Return the (x, y) coordinate for the center point of the cell that contains the specified text.  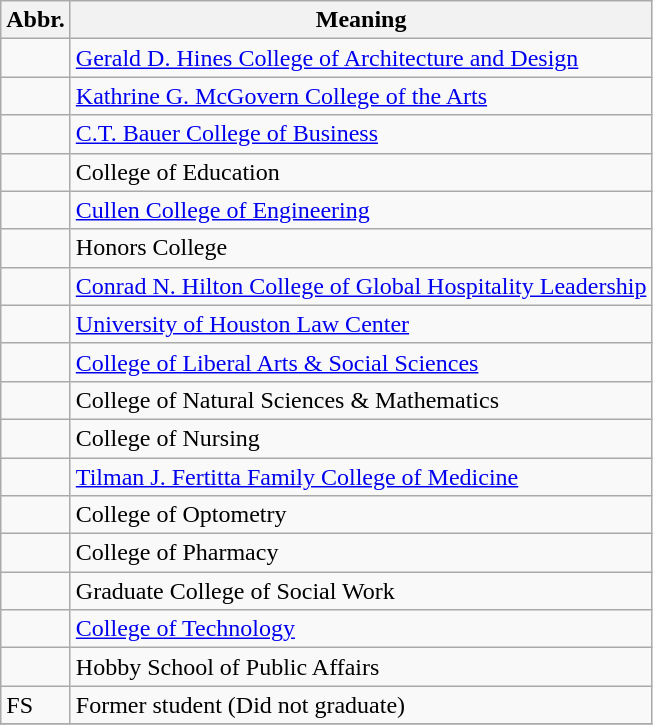
University of Houston Law Center (361, 324)
College of Education (361, 172)
Hobby School of Public Affairs (361, 667)
Honors College (361, 248)
Kathrine G. McGovern College of the Arts (361, 96)
C.T. Bauer College of Business (361, 134)
College of Nursing (361, 438)
Meaning (361, 20)
Gerald D. Hines College of Architecture and Design (361, 58)
College of Technology (361, 629)
Abbr. (36, 20)
College of Optometry (361, 515)
Tilman J. Fertitta Family College of Medicine (361, 477)
Graduate College of Social Work (361, 591)
Cullen College of Engineering (361, 210)
College of Natural Sciences & Mathematics (361, 400)
College of Pharmacy (361, 553)
Former student (Did not graduate) (361, 705)
FS (36, 705)
College of Liberal Arts & Social Sciences (361, 362)
Conrad N. Hilton College of Global Hospitality Leadership (361, 286)
